Return [X, Y] of the center of cell containing provided text 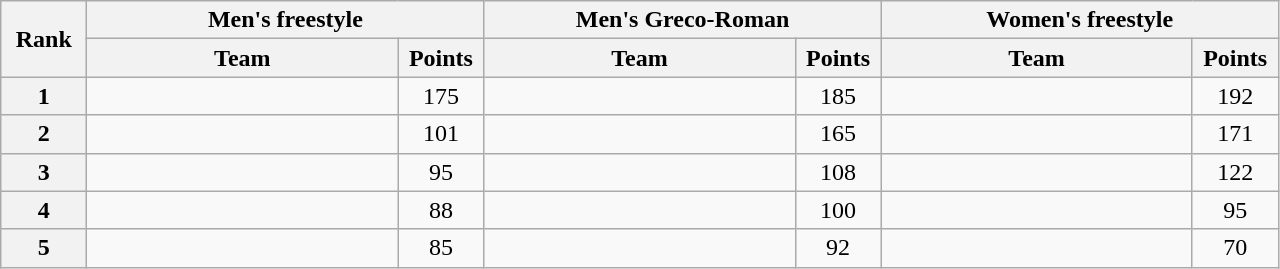
1 [44, 96]
185 [838, 96]
101 [441, 134]
100 [838, 210]
88 [441, 210]
70 [1235, 248]
3 [44, 172]
85 [441, 248]
92 [838, 248]
192 [1235, 96]
122 [1235, 172]
Women's freestyle [1080, 20]
5 [44, 248]
4 [44, 210]
2 [44, 134]
Men's Greco-Roman [682, 20]
165 [838, 134]
Men's freestyle [286, 20]
Rank [44, 39]
108 [838, 172]
171 [1235, 134]
175 [441, 96]
